Identify which cell holds the provided text, then report its (x, y) central coordinate. 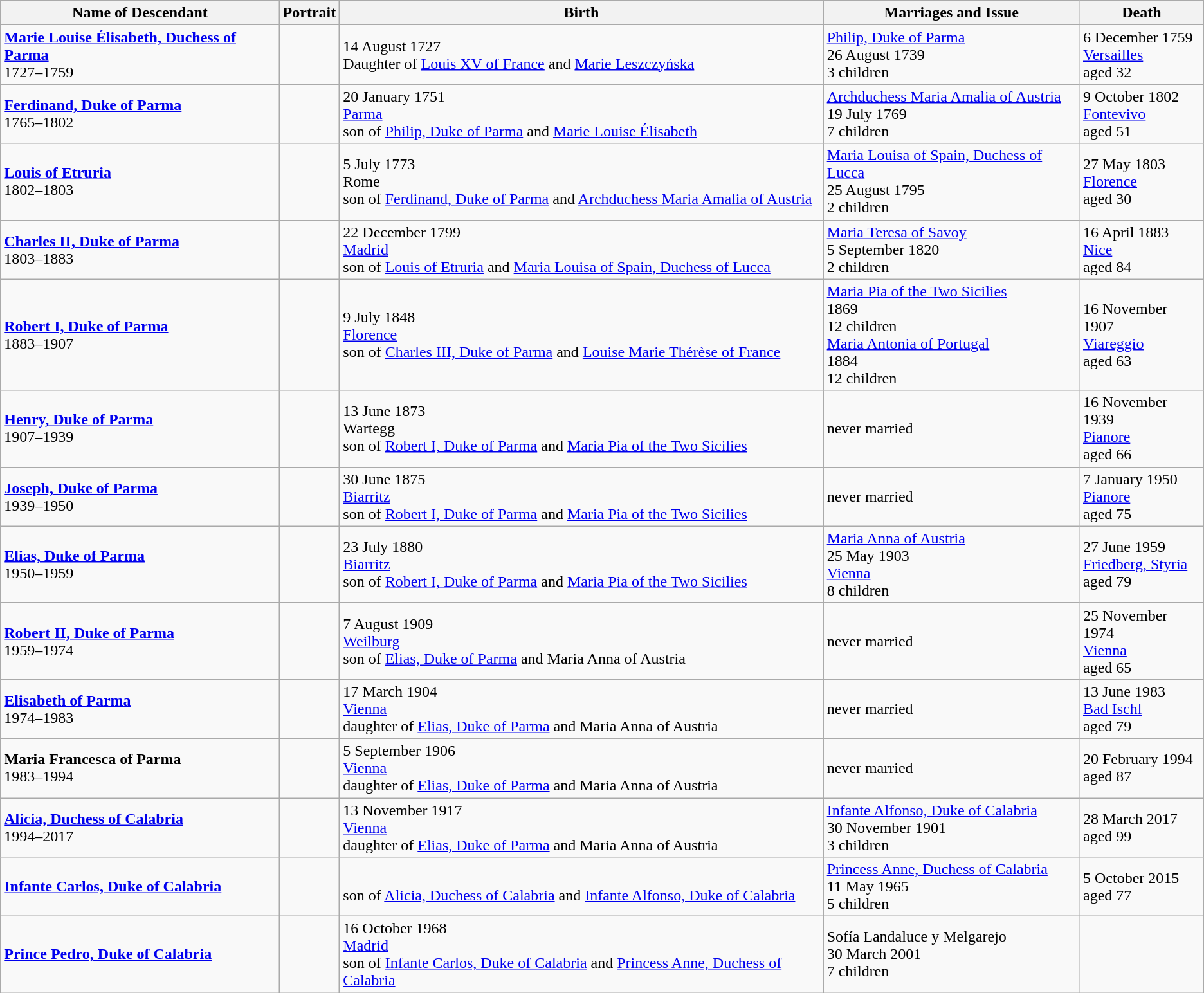
Ferdinand, Duke of Parma1765–1802 (140, 114)
13 June 1873 Wartegg son of Robert I, Duke of Parma and Maria Pia of the Two Sicilies (581, 428)
7 January 1950Pianoreaged 75 (1141, 496)
Maria Pia of the Two Sicilies186912 children Maria Antonia of Portugal188412 children (951, 334)
Infante Alfonso, Duke of Calabria30 November 19013 children (951, 827)
Marie Louise Élisabeth, Duchess of Parma1727–1759 (140, 55)
27 May 1803Florenceaged 30 (1141, 181)
Infante Carlos, Duke of Calabria (140, 887)
Sofía Landaluce y Melgarejo30 March 20017 children (951, 954)
son of Alicia, Duchess of Calabria and Infante Alfonso, Duke of Calabria (581, 887)
Robert II, Duke of Parma1959–1974 (140, 641)
Name of Descendant (140, 13)
7 August 1909Weilburgson of Elias, Duke of Parma and Maria Anna of Austria (581, 641)
Marriages and Issue (951, 13)
28 March 2017aged 99 (1141, 827)
Portrait (309, 13)
Princess Anne, Duchess of Calabria11 May 19655 children (951, 887)
Maria Anna of Austria25 May 1903Vienna8 children (951, 565)
30 June 1875Biarritzson of Robert I, Duke of Parma and Maria Pia of the Two Sicilies (581, 496)
16 April 1883Niceaged 84 (1141, 250)
22 December 1799Madridson of Louis of Etruria and Maria Louisa of Spain, Duchess of Lucca (581, 250)
Charles II, Duke of Parma1803–1883 (140, 250)
9 October 1802Fontevivoaged 51 (1141, 114)
Joseph, Duke of Parma1939–1950 (140, 496)
Philip, Duke of Parma26 August 17393 children (951, 55)
13 November 1917Viennadaughter of Elias, Duke of Parma and Maria Anna of Austria (581, 827)
Maria Louisa of Spain, Duchess of Lucca25 August 17952 children (951, 181)
23 July 1880Biarritzson of Robert I, Duke of Parma and Maria Pia of the Two Sicilies (581, 565)
Maria Teresa of Savoy5 September 18202 children (951, 250)
25 November 1974Viennaaged 65 (1141, 641)
Elias, Duke of Parma 1950–1959 (140, 565)
13 June 1983Bad Ischlaged 79 (1141, 709)
Birth (581, 13)
Henry, Duke of Parma1907–1939 (140, 428)
5 July 1773Romeson of Ferdinand, Duke of Parma and Archduchess Maria Amalia of Austria (581, 181)
Louis of Etruria1802–1803 (140, 181)
20 February 1994aged 87 (1141, 768)
6 December 1759Versaillesaged 32 (1141, 55)
17 March 1904Viennadaughter of Elias, Duke of Parma and Maria Anna of Austria (581, 709)
Maria Francesca of Parma1983–1994 (140, 768)
16 November 1939Pianoreaged 66 (1141, 428)
16 October 1968Madridson of Infante Carlos, Duke of Calabria and Princess Anne, Duchess of Calabria (581, 954)
27 June 1959Friedberg, Styriaaged 79 (1141, 565)
9 July 1848Florenceson of Charles III, Duke of Parma and Louise Marie Thérèse of France (581, 334)
20 January 1751Parmason of Philip, Duke of Parma and Marie Louise Élisabeth (581, 114)
Alicia, Duchess of Calabria1994–2017 (140, 827)
5 September 1906Viennadaughter of Elias, Duke of Parma and Maria Anna of Austria (581, 768)
Elisabeth of Parma1974–1983 (140, 709)
Prince Pedro, Duke of Calabria (140, 954)
Death (1141, 13)
Robert I, Duke of Parma1883–1907 (140, 334)
14 August 1727 Daughter of Louis XV of France and Marie Leszczyńska (581, 55)
5 October 2015aged 77 (1141, 887)
16 November 1907Viareggioaged 63 (1141, 334)
Archduchess Maria Amalia of Austria19 July 17697 children (951, 114)
